Pinpoint the cell where the given text exists, returning its [X, Y] midpoint coordinate. 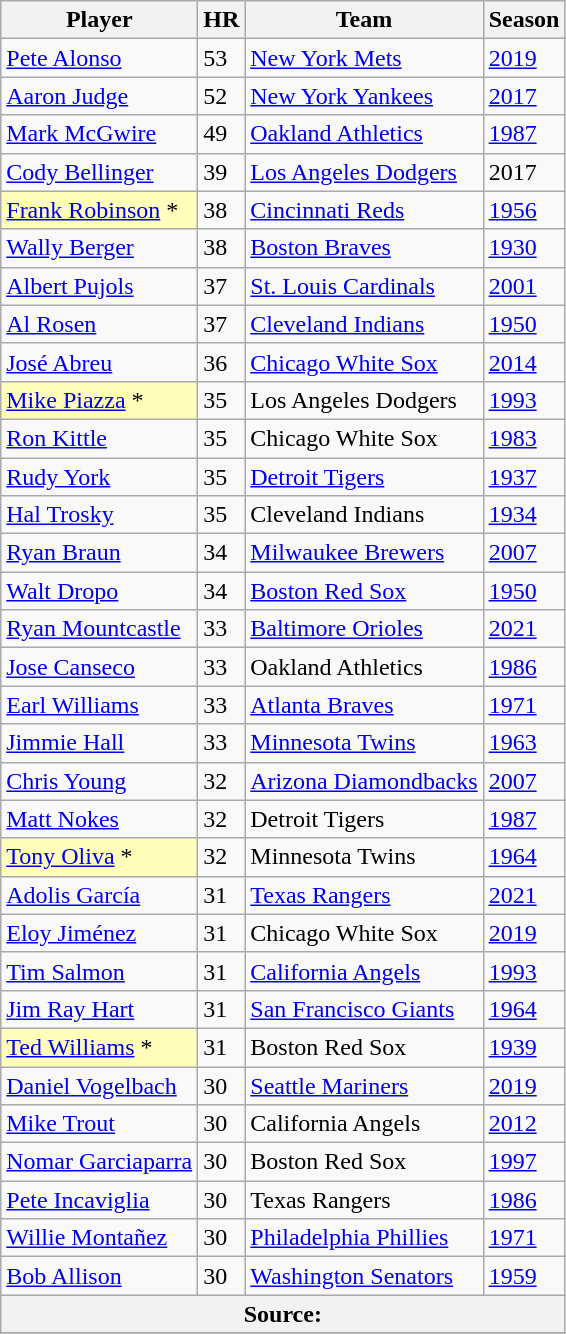
Jim Ray Hart [100, 1009]
Atlanta Braves [364, 705]
Daniel Vogelbach [100, 1085]
Eloy Jiménez [100, 933]
Ted Williams * [100, 1047]
Philadelphia Phillies [364, 1238]
Team [364, 20]
2001 [524, 286]
Tim Salmon [100, 971]
1930 [524, 248]
1956 [524, 210]
1959 [524, 1276]
Matt Nokes [100, 819]
Walt Dropo [100, 591]
Jimmie Hall [100, 743]
José Abreu [100, 362]
Baltimore Orioles [364, 629]
53 [222, 58]
Mark McGwire [100, 134]
1939 [524, 1047]
Tony Oliva * [100, 857]
49 [222, 134]
Wally Berger [100, 248]
Cody Bellinger [100, 172]
Al Rosen [100, 324]
St. Louis Cardinals [364, 286]
2014 [524, 362]
Jose Canseco [100, 667]
Adolis García [100, 895]
36 [222, 362]
Player [100, 20]
Milwaukee Brewers [364, 553]
52 [222, 96]
Mike Trout [100, 1124]
Boston Braves [364, 248]
Season [524, 20]
Earl Williams [100, 705]
2012 [524, 1124]
Bob Allison [100, 1276]
1934 [524, 515]
Pete Alonso [100, 58]
Willie Montañez [100, 1238]
Ryan Mountcastle [100, 629]
Washington Senators [364, 1276]
Source: [283, 1314]
San Francisco Giants [364, 1009]
New York Yankees [364, 96]
Frank Robinson * [100, 210]
New York Mets [364, 58]
Pete Incaviglia [100, 1200]
Arizona Diamondbacks [364, 781]
Hal Trosky [100, 515]
39 [222, 172]
1937 [524, 477]
Seattle Mariners [364, 1085]
Rudy York [100, 477]
1963 [524, 743]
HR [222, 20]
Albert Pujols [100, 286]
Ron Kittle [100, 438]
Aaron Judge [100, 96]
1983 [524, 438]
Ryan Braun [100, 553]
Chris Young [100, 781]
Mike Piazza * [100, 400]
1997 [524, 1162]
Nomar Garciaparra [100, 1162]
Cincinnati Reds [364, 210]
